Extract the [X, Y] coordinate from the center of the cell holding the provided text.  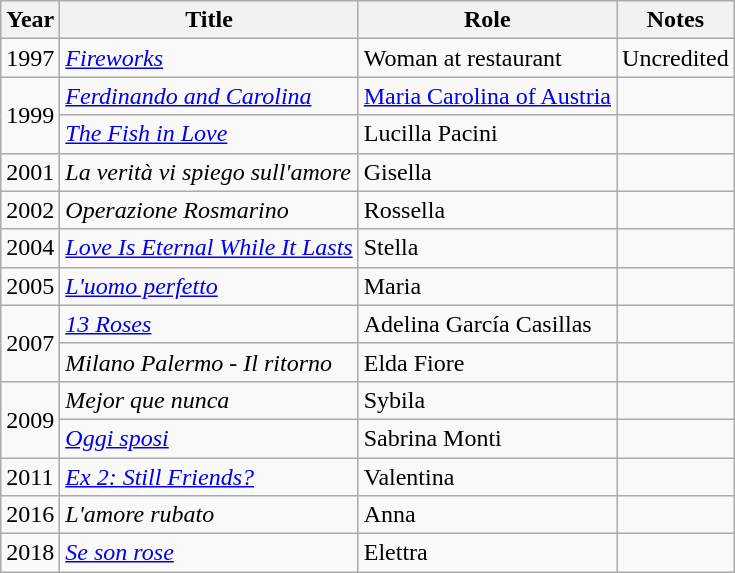
Uncredited [676, 58]
Valentina [487, 477]
Woman at restaurant [487, 58]
2018 [30, 553]
1997 [30, 58]
13 Roses [209, 324]
Lucilla Pacini [487, 134]
Operazione Rosmarino [209, 210]
Milano Palermo - Il ritorno [209, 362]
2009 [30, 419]
Oggi sposi [209, 438]
Rossella [487, 210]
Love Is Eternal While It Lasts [209, 248]
Maria Carolina of Austria [487, 96]
Elda Fiore [487, 362]
L'amore rubato [209, 515]
Elettra [487, 553]
Maria [487, 286]
La verità vi spiego sull'amore [209, 172]
2001 [30, 172]
Sabrina Monti [487, 438]
The Fish in Love [209, 134]
Title [209, 20]
Sybila [487, 400]
Fireworks [209, 58]
2002 [30, 210]
2004 [30, 248]
Anna [487, 515]
Gisella [487, 172]
Adelina García Casillas [487, 324]
Notes [676, 20]
Year [30, 20]
L'uomo perfetto [209, 286]
1999 [30, 115]
Mejor que nunca [209, 400]
Stella [487, 248]
Ex 2: Still Friends? [209, 477]
2011 [30, 477]
2007 [30, 343]
2005 [30, 286]
Ferdinando and Carolina [209, 96]
Role [487, 20]
2016 [30, 515]
Se son rose [209, 553]
